For the text-containing cell, return its midpoint in [x, y] coordinate format. 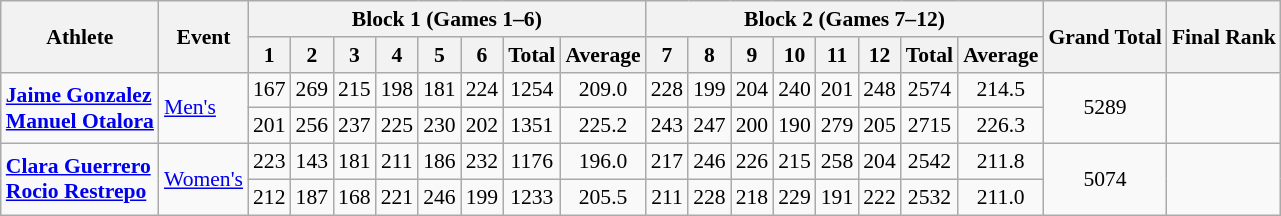
Event [204, 36]
5289 [1104, 108]
5074 [1104, 180]
211.8 [1000, 162]
214.5 [1000, 90]
5 [440, 55]
243 [668, 126]
248 [880, 90]
1176 [532, 162]
225.2 [602, 126]
258 [838, 162]
218 [752, 197]
224 [482, 90]
237 [354, 126]
12 [880, 55]
Grand Total [1104, 36]
230 [440, 126]
187 [312, 197]
11 [838, 55]
Block 1 (Games 1–6) [447, 19]
6 [482, 55]
1351 [532, 126]
229 [794, 197]
202 [482, 126]
1233 [532, 197]
2 [312, 55]
232 [482, 162]
4 [398, 55]
8 [710, 55]
200 [752, 126]
Clara GuerreroRocio Restrepo [80, 180]
143 [312, 162]
2715 [930, 126]
1254 [532, 90]
221 [398, 197]
191 [838, 197]
247 [710, 126]
168 [354, 197]
269 [312, 90]
223 [270, 162]
2574 [930, 90]
1 [270, 55]
Athlete [80, 36]
205.5 [602, 197]
217 [668, 162]
222 [880, 197]
167 [270, 90]
3 [354, 55]
226 [752, 162]
186 [440, 162]
190 [794, 126]
Men's [204, 108]
9 [752, 55]
198 [398, 90]
209.0 [602, 90]
212 [270, 197]
Women's [204, 180]
211.0 [1000, 197]
2532 [930, 197]
196.0 [602, 162]
Jaime GonzalezManuel Otalora [80, 108]
279 [838, 126]
256 [312, 126]
226.3 [1000, 126]
205 [880, 126]
10 [794, 55]
240 [794, 90]
Block 2 (Games 7–12) [845, 19]
7 [668, 55]
225 [398, 126]
Final Rank [1224, 36]
2542 [930, 162]
